Provide the (X, Y) coordinate of the cell's center where the given text is located.  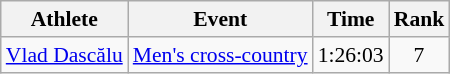
7 (420, 55)
Vlad Dascălu (64, 55)
Time (351, 19)
1:26:03 (351, 55)
Rank (420, 19)
Men's cross-country (220, 55)
Athlete (64, 19)
Event (220, 19)
